Provide the [x, y] coordinate of the cell's center where the given text is located.  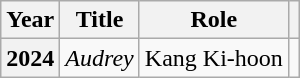
Role [214, 20]
Audrey [100, 58]
Kang Ki-hoon [214, 58]
2024 [30, 58]
Title [100, 20]
Year [30, 20]
